Extract the [X, Y] coordinate from the center of the cell holding the provided text.  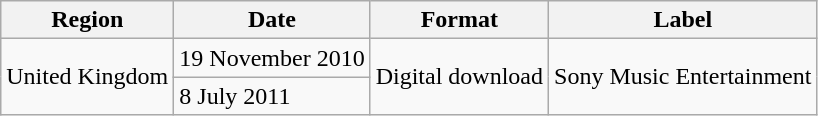
Digital download [459, 77]
Region [88, 20]
United Kingdom [88, 77]
Date [272, 20]
Format [459, 20]
Label [683, 20]
8 July 2011 [272, 96]
19 November 2010 [272, 58]
Sony Music Entertainment [683, 77]
